Capture the cell that displays the provided text and extract its [X, Y] central coordinate. 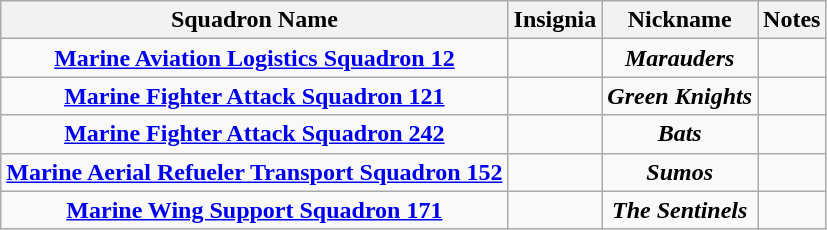
Marine Fighter Attack Squadron 242 [254, 134]
Notes [792, 20]
Marine Aviation Logistics Squadron 12 [254, 58]
Marine Fighter Attack Squadron 121 [254, 96]
Green Knights [680, 96]
Sumos [680, 172]
Marauders [680, 58]
Squadron Name [254, 20]
Marine Aerial Refueler Transport Squadron 152 [254, 172]
Bats [680, 134]
Marine Wing Support Squadron 171 [254, 210]
Insignia [555, 20]
The Sentinels [680, 210]
Nickname [680, 20]
